For the text-containing cell, return its midpoint in (X, Y) coordinate format. 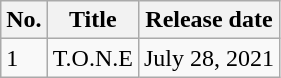
Release date (208, 20)
Title (92, 20)
T.O.N.E (92, 58)
No. (24, 20)
July 28, 2021 (208, 58)
1 (24, 58)
